From the cell containing the given text, extract its center point as [x, y] coordinate. 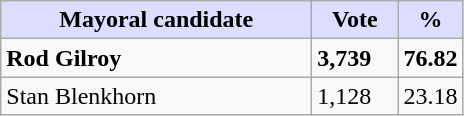
23.18 [430, 96]
Mayoral candidate [156, 20]
76.82 [430, 58]
3,739 [355, 58]
Stan Blenkhorn [156, 96]
Rod Gilroy [156, 58]
1,128 [355, 96]
Vote [355, 20]
% [430, 20]
